Search for the cell housing the specified text and yield its (x, y) center coordinate. 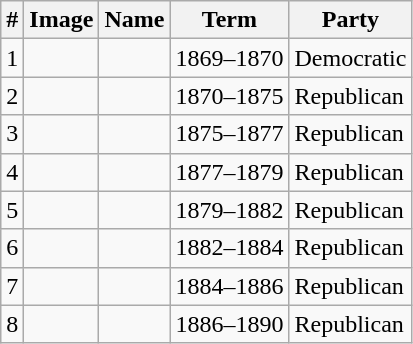
Party (350, 20)
1877–1879 (230, 172)
Name (134, 20)
1882–1884 (230, 248)
1875–1877 (230, 134)
Democratic (350, 58)
3 (12, 134)
1879–1882 (230, 210)
5 (12, 210)
7 (12, 286)
1886–1890 (230, 324)
1884–1886 (230, 286)
1869–1870 (230, 58)
# (12, 20)
1870–1875 (230, 96)
4 (12, 172)
1 (12, 58)
Image (62, 20)
Term (230, 20)
8 (12, 324)
6 (12, 248)
2 (12, 96)
